Locate the cell with the specified text and output its (x, y) center coordinate. 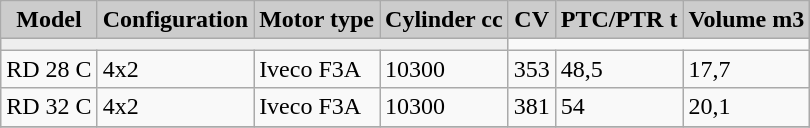
381 (532, 107)
Configuration (175, 20)
17,7 (746, 69)
Cylinder cc (444, 20)
20,1 (746, 107)
Model (49, 20)
RD 32 C (49, 107)
353 (532, 69)
RD 28 C (49, 69)
CV (532, 20)
48,5 (619, 69)
Volume m3 (746, 20)
Motor type (317, 20)
PTC/PTR t (619, 20)
54 (619, 107)
